Scan for the cell matching the given text and deliver its (x, y) coordinate at center. 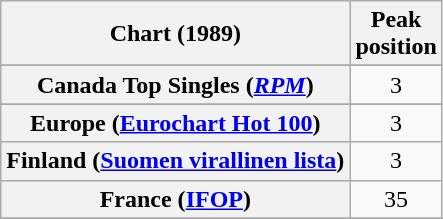
Finland (Suomen virallinen lista) (176, 161)
Europe (Eurochart Hot 100) (176, 123)
France (IFOP) (176, 199)
Canada Top Singles (RPM) (176, 85)
Chart (1989) (176, 34)
35 (396, 199)
Peakposition (396, 34)
